Capture the cell that displays the provided text and extract its [x, y] central coordinate. 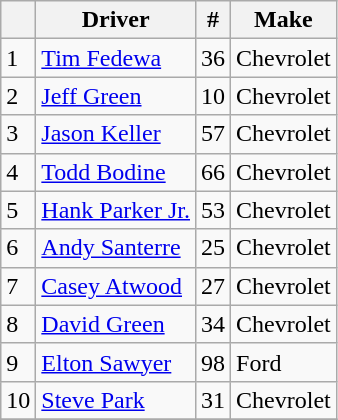
98 [214, 362]
Jason Keller [116, 134]
David Green [116, 324]
9 [18, 362]
57 [214, 134]
Make [284, 20]
1 [18, 58]
5 [18, 210]
3 [18, 134]
34 [214, 324]
# [214, 20]
2 [18, 96]
Elton Sawyer [116, 362]
25 [214, 248]
53 [214, 210]
Casey Atwood [116, 286]
6 [18, 248]
31 [214, 400]
36 [214, 58]
Tim Fedewa [116, 58]
Jeff Green [116, 96]
8 [18, 324]
66 [214, 172]
Hank Parker Jr. [116, 210]
Steve Park [116, 400]
Todd Bodine [116, 172]
4 [18, 172]
Andy Santerre [116, 248]
Ford [284, 362]
7 [18, 286]
27 [214, 286]
Driver [116, 20]
